Search for the cell housing the specified text and yield its (X, Y) center coordinate. 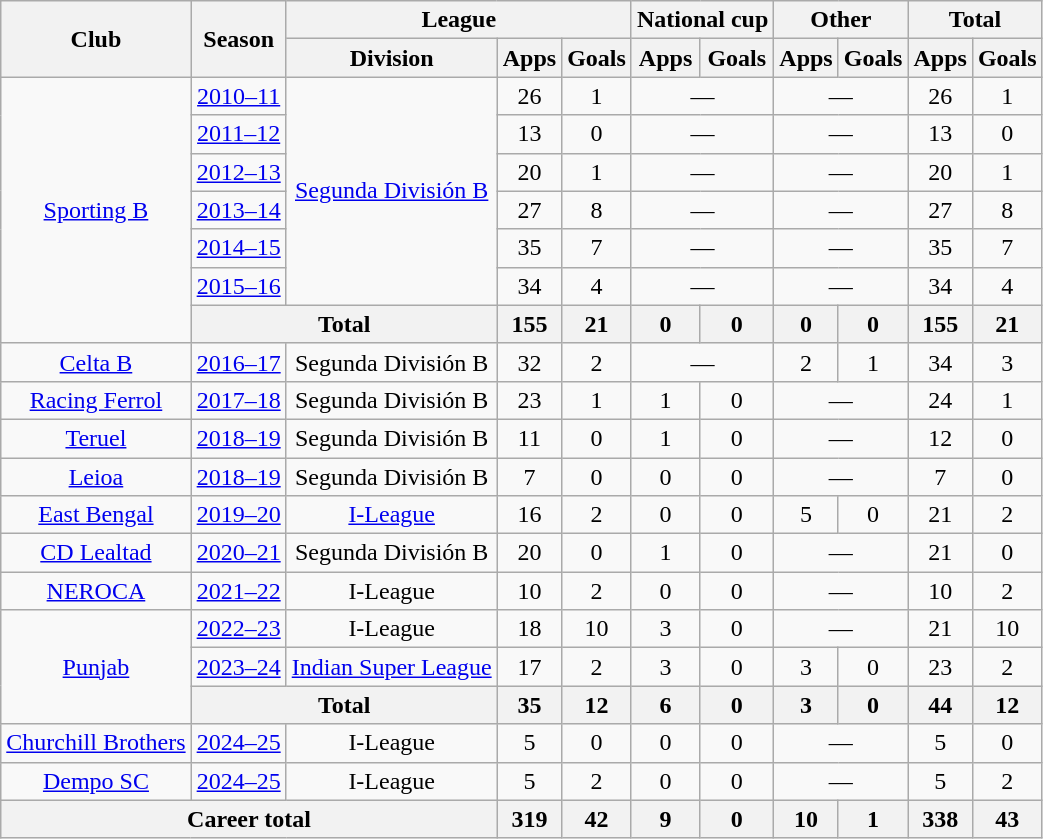
2011–12 (238, 134)
2016–17 (238, 362)
6 (665, 705)
11 (529, 438)
League (458, 20)
44 (940, 705)
NEROCA (96, 591)
Sporting B (96, 210)
Teruel (96, 438)
Indian Super League (392, 667)
16 (529, 515)
Season (238, 39)
Leioa (96, 477)
Career total (249, 819)
Churchill Brothers (96, 743)
Club (96, 39)
2013–14 (238, 210)
2019–20 (238, 515)
17 (529, 667)
Punjab (96, 667)
East Bengal (96, 515)
338 (940, 819)
43 (1007, 819)
Racing Ferrol (96, 400)
2015–16 (238, 286)
Celta B (96, 362)
9 (665, 819)
2014–15 (238, 248)
2010–11 (238, 96)
2020–21 (238, 553)
CD Lealtad (96, 553)
18 (529, 629)
2022–23 (238, 629)
32 (529, 362)
319 (529, 819)
42 (597, 819)
National cup (702, 20)
2023–24 (238, 667)
Other (841, 20)
Division (392, 58)
Dempo SC (96, 781)
2017–18 (238, 400)
2012–13 (238, 172)
24 (940, 400)
2021–22 (238, 591)
